Find where the given text appears and provide that cell's center as (X, Y) coordinate. 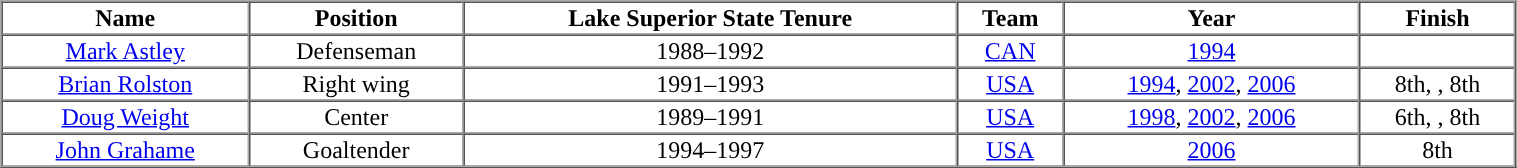
Team (1010, 18)
1998, 2002, 2006 (1211, 116)
Doug Weight (126, 116)
Name (126, 18)
Goaltender (356, 150)
1994 (1211, 50)
Position (356, 18)
1994–1997 (710, 150)
1991–1993 (710, 84)
Lake Superior State Tenure (710, 18)
8th (1438, 150)
Mark Astley (126, 50)
2006 (1211, 150)
1994, 2002, 2006 (1211, 84)
John Grahame (126, 150)
Brian Rolston (126, 84)
Center (356, 116)
8th, , 8th (1438, 84)
6th, , 8th (1438, 116)
CAN (1010, 50)
Defenseman (356, 50)
1988–1992 (710, 50)
Finish (1438, 18)
Right wing (356, 84)
1989–1991 (710, 116)
Year (1211, 18)
